Capture the cell that displays the provided text and extract its [X, Y] central coordinate. 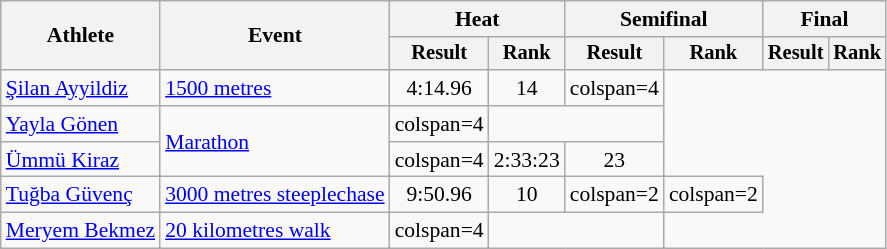
3000 metres steeplechase [275, 195]
20 kilometres walk [275, 231]
10 [527, 195]
Tuğba Güvenç [80, 195]
Marathon [275, 142]
Meryem Bekmez [80, 231]
Yayla Gönen [80, 124]
1500 metres [275, 88]
Athlete [80, 36]
4:14.96 [440, 88]
Heat [478, 19]
2:33:23 [527, 160]
Event [275, 36]
Semifinal [664, 19]
Şilan Ayyildiz [80, 88]
9:50.96 [440, 195]
14 [527, 88]
Final [824, 19]
23 [614, 160]
Ümmü Kiraz [80, 160]
